Identify which cell holds the provided text, then report its (X, Y) central coordinate. 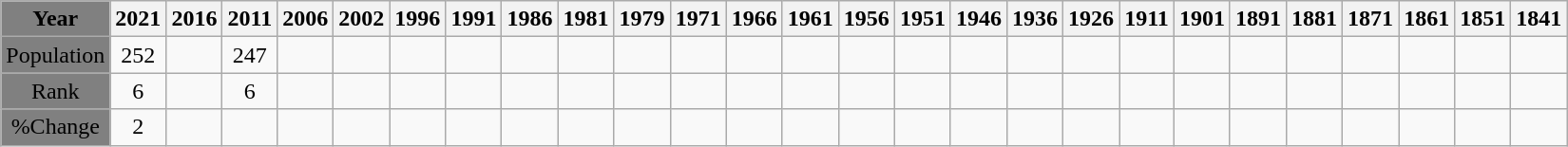
1936 (1036, 19)
2002 (361, 19)
252 (139, 55)
1861 (1427, 19)
2006 (306, 19)
1971 (698, 19)
1996 (418, 19)
247 (250, 55)
1911 (1147, 19)
1926 (1091, 19)
%Change (55, 127)
1961 (810, 19)
1979 (642, 19)
1951 (922, 19)
2016 (194, 19)
2021 (139, 19)
2011 (250, 19)
1981 (585, 19)
Population (55, 55)
1991 (473, 19)
1956 (867, 19)
1891 (1258, 19)
1966 (755, 19)
1851 (1482, 19)
1986 (530, 19)
1946 (979, 19)
1901 (1201, 19)
Rank (55, 91)
Year (55, 19)
1841 (1539, 19)
2 (139, 127)
1871 (1370, 19)
1881 (1315, 19)
